Capture the cell that displays the provided text and extract its (x, y) central coordinate. 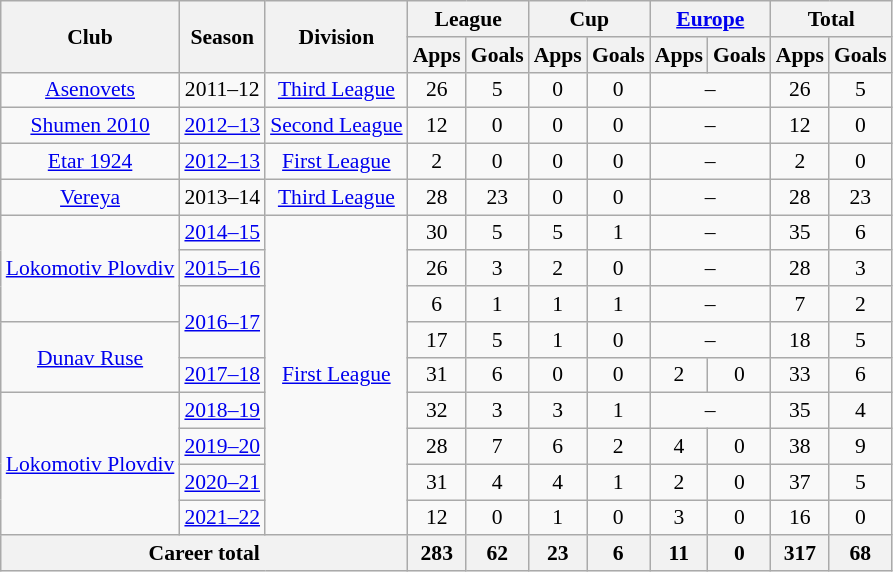
2011–12 (222, 90)
Career total (204, 554)
Europe (710, 19)
62 (498, 554)
Vereya (90, 197)
Shumen 2010 (90, 126)
30 (437, 233)
Second League (336, 126)
16 (800, 518)
2017–18 (222, 375)
32 (437, 411)
Total (832, 19)
2014–15 (222, 233)
11 (679, 554)
2016–17 (222, 322)
Etar 1924 (90, 162)
Season (222, 36)
Club (90, 36)
68 (860, 554)
Dunav Ruse (90, 358)
2019–20 (222, 447)
38 (800, 447)
317 (800, 554)
2018–19 (222, 411)
18 (800, 340)
2021–22 (222, 518)
17 (437, 340)
2013–14 (222, 197)
Cup (590, 19)
9 (860, 447)
Division (336, 36)
37 (800, 482)
283 (437, 554)
33 (800, 375)
League (468, 19)
2015–16 (222, 269)
2020–21 (222, 482)
Asenovets (90, 90)
